Determine the (x, y) coordinate at the center of the cell enclosing the given text.  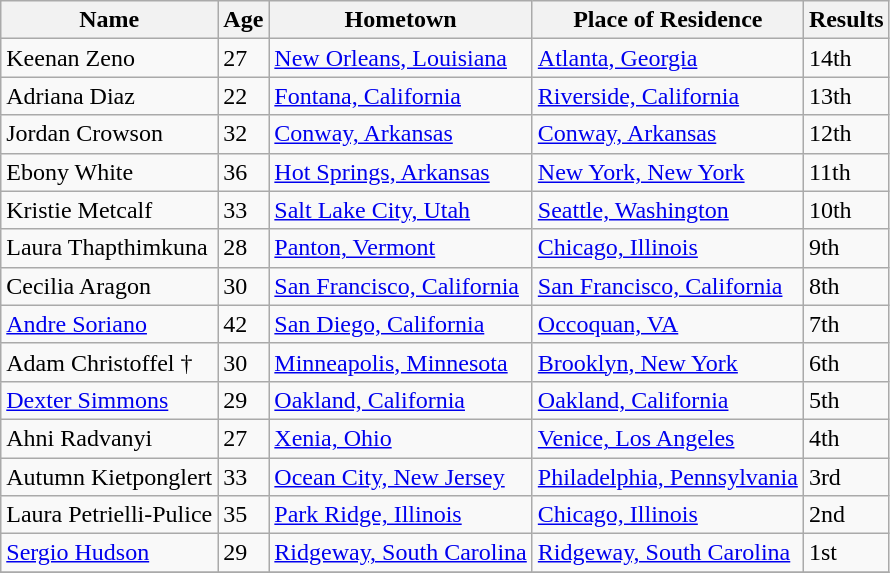
7th (846, 324)
New Orleans, Louisiana (400, 58)
32 (244, 134)
Name (110, 20)
1st (846, 553)
Occoquan, VA (668, 324)
12th (846, 134)
Ahni Radvanyi (110, 438)
Cecilia Aragon (110, 286)
22 (244, 96)
Kristie Metcalf (110, 210)
Autumn Kietponglert (110, 477)
Ebony White (110, 172)
Panton, Vermont (400, 248)
Adriana Diaz (110, 96)
Andre Soriano (110, 324)
Laura Thapthimkuna (110, 248)
6th (846, 362)
Hometown (400, 20)
11th (846, 172)
Seattle, Washington (668, 210)
Atlanta, Georgia (668, 58)
3rd (846, 477)
Dexter Simmons (110, 400)
Xenia, Ohio (400, 438)
Adam Christoffel † (110, 362)
Fontana, California (400, 96)
Laura Petrielli-Pulice (110, 515)
Results (846, 20)
9th (846, 248)
36 (244, 172)
13th (846, 96)
Place of Residence (668, 20)
Sergio Hudson (110, 553)
10th (846, 210)
5th (846, 400)
4th (846, 438)
Keenan Zeno (110, 58)
San Diego, California (400, 324)
Venice, Los Angeles (668, 438)
28 (244, 248)
42 (244, 324)
14th (846, 58)
Park Ridge, Illinois (400, 515)
Salt Lake City, Utah (400, 210)
35 (244, 515)
Age (244, 20)
Philadelphia, Pennsylvania (668, 477)
Ocean City, New Jersey (400, 477)
8th (846, 286)
New York, New York (668, 172)
Hot Springs, Arkansas (400, 172)
Brooklyn, New York (668, 362)
Jordan Crowson (110, 134)
Minneapolis, Minnesota (400, 362)
2nd (846, 515)
Riverside, California (668, 96)
